Detect which cell encompasses the target text, then output its (x, y) center coordinate. 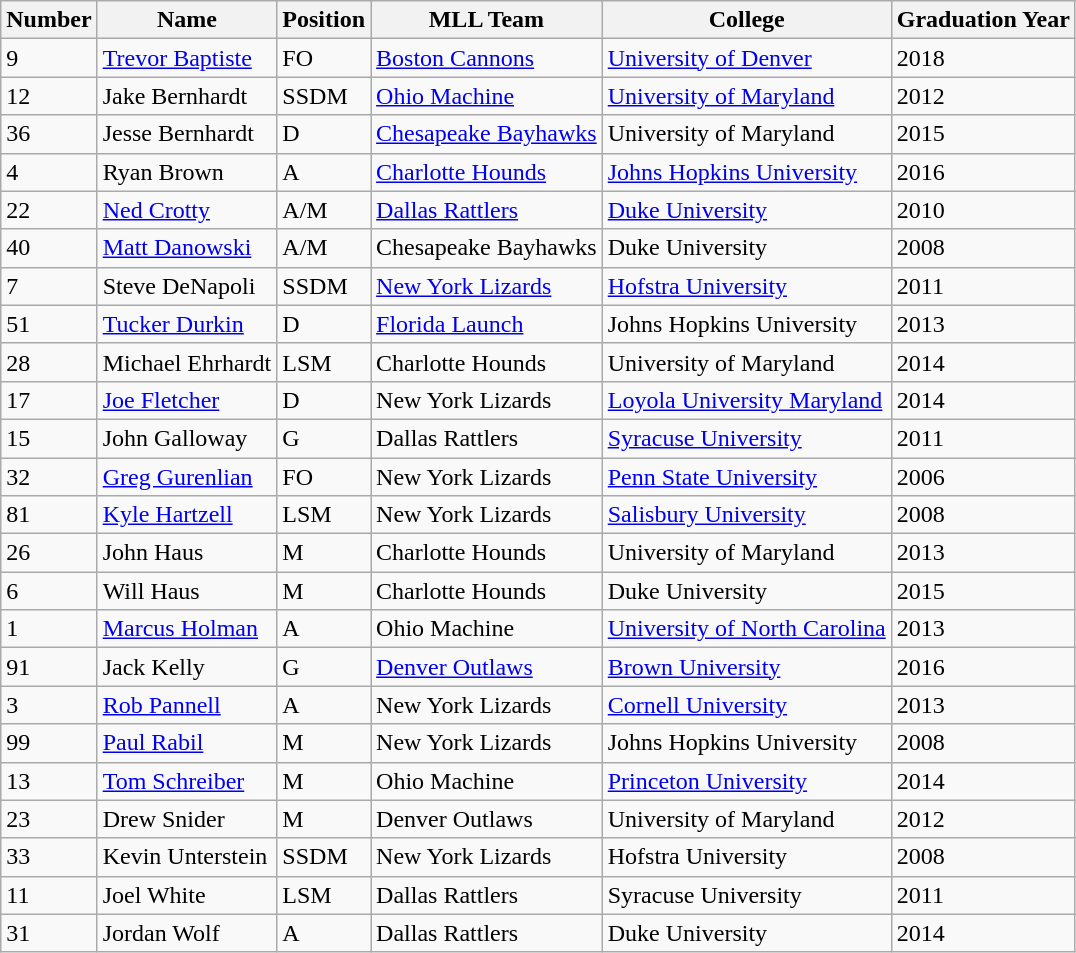
Jack Kelly (187, 667)
Princeton University (746, 781)
2010 (983, 210)
2018 (983, 58)
Jesse Bernhardt (187, 134)
Matt Danowski (187, 248)
12 (49, 96)
3 (49, 705)
Drew Snider (187, 819)
13 (49, 781)
Joe Fletcher (187, 400)
Kevin Unterstein (187, 857)
Loyola University Maryland (746, 400)
Boston Cannons (487, 58)
Tom Schreiber (187, 781)
Tucker Durkin (187, 324)
Ryan Brown (187, 172)
99 (49, 743)
22 (49, 210)
23 (49, 819)
Trevor Baptiste (187, 58)
John Galloway (187, 438)
26 (49, 553)
Number (49, 20)
81 (49, 515)
Steve DeNapoli (187, 286)
2006 (983, 477)
Brown University (746, 667)
28 (49, 362)
Position (324, 20)
Jake Bernhardt (187, 96)
Paul Rabil (187, 743)
Graduation Year (983, 20)
Ned Crotty (187, 210)
31 (49, 933)
40 (49, 248)
32 (49, 477)
Greg Gurenlian (187, 477)
Marcus Holman (187, 629)
College (746, 20)
17 (49, 400)
6 (49, 591)
4 (49, 172)
Cornell University (746, 705)
John Haus (187, 553)
Rob Pannell (187, 705)
33 (49, 857)
University of Denver (746, 58)
11 (49, 895)
51 (49, 324)
1 (49, 629)
9 (49, 58)
Will Haus (187, 591)
36 (49, 134)
Joel White (187, 895)
Salisbury University (746, 515)
MLL Team (487, 20)
Name (187, 20)
15 (49, 438)
Jordan Wolf (187, 933)
Michael Ehrhardt (187, 362)
Kyle Hartzell (187, 515)
Penn State University (746, 477)
91 (49, 667)
Florida Launch (487, 324)
University of North Carolina (746, 629)
7 (49, 286)
